Extract the (X, Y) coordinate from the center of the cell holding the provided text.  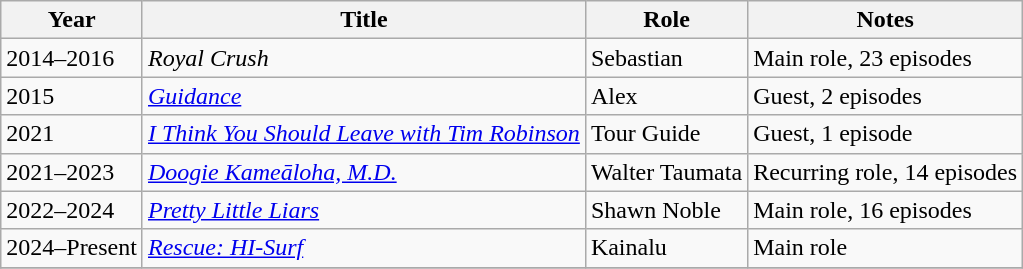
Doogie Kameāloha, M.D. (364, 172)
2021 (72, 134)
Main role, 16 episodes (886, 210)
Sebastian (666, 58)
I Think You Should Leave with Tim Robinson (364, 134)
Pretty Little Liars (364, 210)
Guest, 1 episode (886, 134)
Guidance (364, 96)
Main role (886, 248)
2014–2016 (72, 58)
Year (72, 20)
Main role, 23 episodes (886, 58)
Recurring role, 14 episodes (886, 172)
Guest, 2 episodes (886, 96)
Kainalu (666, 248)
Royal Crush (364, 58)
Walter Taumata (666, 172)
2021–2023 (72, 172)
Notes (886, 20)
2015 (72, 96)
Role (666, 20)
Alex (666, 96)
Title (364, 20)
Shawn Noble (666, 210)
Rescue: HI-Surf (364, 248)
2024–Present (72, 248)
Tour Guide (666, 134)
2022–2024 (72, 210)
